Return [X, Y] of the center of cell containing provided text 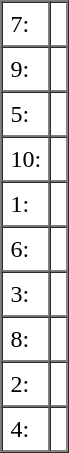
6: [26, 248]
9: [26, 68]
2: [26, 384]
10: [26, 158]
4: [26, 428]
5: [26, 114]
7: [26, 24]
1: [26, 204]
3: [26, 294]
8: [26, 338]
